Return [x, y] of the center of cell containing provided text 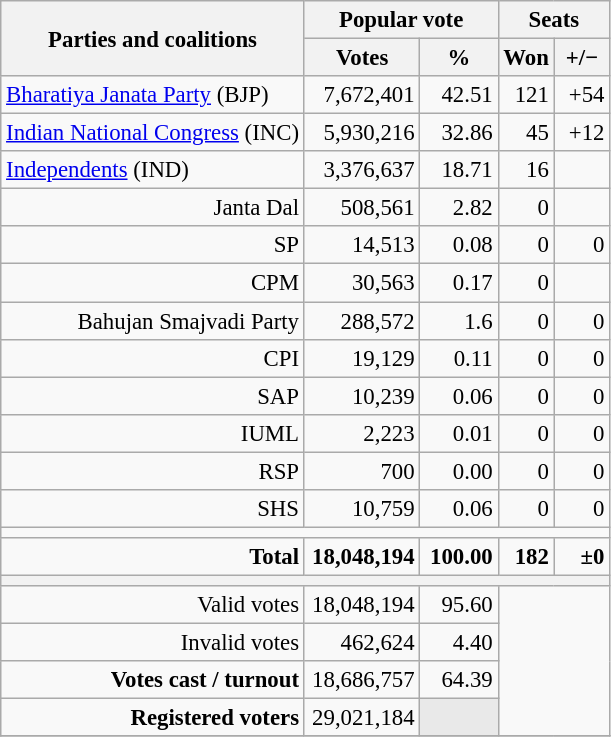
700 [362, 471]
19,129 [362, 358]
0.17 [459, 283]
2.82 [459, 208]
30,563 [362, 283]
+12 [582, 133]
0.00 [459, 471]
CPI [153, 358]
100.00 [459, 557]
5,930,216 [362, 133]
RSP [153, 471]
16 [526, 170]
64.39 [459, 680]
18.71 [459, 170]
7,672,401 [362, 95]
121 [526, 95]
+/− [582, 58]
42.51 [459, 95]
Bahujan Smajvadi Party [153, 321]
Indian National Congress (INC) [153, 133]
0.08 [459, 245]
Total [153, 557]
±0 [582, 557]
182 [526, 557]
45 [526, 133]
3,376,637 [362, 170]
32.86 [459, 133]
Votes cast / turnout [153, 680]
Bharatiya Janata Party (BJP) [153, 95]
SP [153, 245]
Independents (IND) [153, 170]
508,561 [362, 208]
Valid votes [153, 605]
1.6 [459, 321]
Invalid votes [153, 643]
Votes [362, 58]
14,513 [362, 245]
462,624 [362, 643]
10,239 [362, 396]
SAP [153, 396]
4.40 [459, 643]
+54 [582, 95]
Registered voters [153, 718]
Parties and coalitions [153, 38]
29,021,184 [362, 718]
2,223 [362, 433]
Seats [554, 20]
% [459, 58]
Won [526, 58]
IUML [153, 433]
0.11 [459, 358]
10,759 [362, 509]
Janta Dal [153, 208]
Popular vote [401, 20]
95.60 [459, 605]
SHS [153, 509]
18,686,757 [362, 680]
CPM [153, 283]
288,572 [362, 321]
0.01 [459, 433]
